Locate the cell with the specified text and output its (x, y) center coordinate. 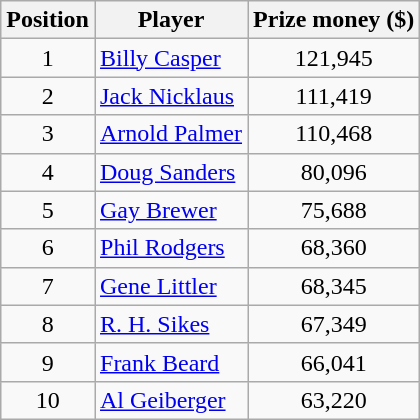
4 (48, 172)
121,945 (334, 58)
67,349 (334, 324)
68,345 (334, 286)
110,468 (334, 134)
7 (48, 286)
Doug Sanders (170, 172)
Gene Littler (170, 286)
3 (48, 134)
R. H. Sikes (170, 324)
8 (48, 324)
Phil Rodgers (170, 248)
Jack Nicklaus (170, 96)
80,096 (334, 172)
9 (48, 362)
68,360 (334, 248)
111,419 (334, 96)
5 (48, 210)
Arnold Palmer (170, 134)
Billy Casper (170, 58)
66,041 (334, 362)
2 (48, 96)
Player (170, 20)
Gay Brewer (170, 210)
63,220 (334, 400)
1 (48, 58)
Frank Beard (170, 362)
Al Geiberger (170, 400)
75,688 (334, 210)
6 (48, 248)
10 (48, 400)
Prize money ($) (334, 20)
Position (48, 20)
